Search for the cell housing the specified text and yield its [x, y] center coordinate. 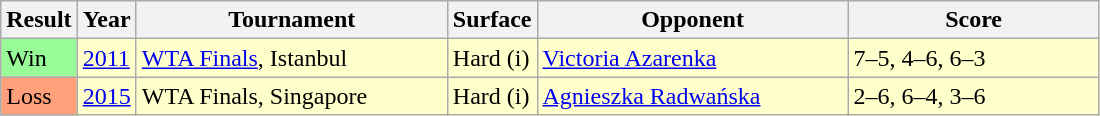
WTA Finals, Singapore [292, 96]
2–6, 6–4, 3–6 [974, 96]
2015 [106, 96]
Agnieszka Radwańska [692, 96]
2011 [106, 58]
Surface [492, 20]
Win [39, 58]
Score [974, 20]
Loss [39, 96]
Year [106, 20]
Opponent [692, 20]
7–5, 4–6, 6–3 [974, 58]
WTA Finals, Istanbul [292, 58]
Result [39, 20]
Victoria Azarenka [692, 58]
Tournament [292, 20]
